Find where the given text appears and provide that cell's center as (X, Y) coordinate. 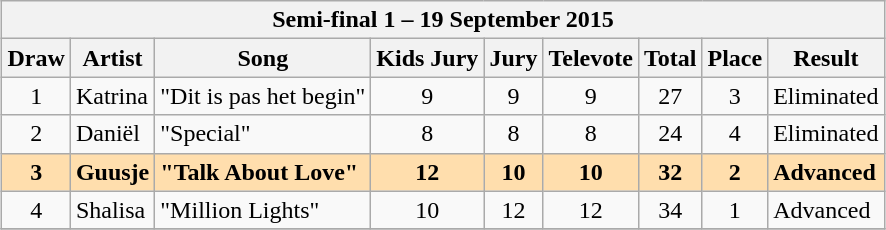
Daniël (112, 134)
24 (670, 134)
34 (670, 210)
"Million Lights" (263, 210)
Televote (590, 58)
Total (670, 58)
Artist (112, 58)
Kids Jury (428, 58)
Place (735, 58)
Song (263, 58)
"Special" (263, 134)
Draw (36, 58)
Result (826, 58)
32 (670, 172)
"Talk About Love" (263, 172)
Shalisa (112, 210)
Jury (514, 58)
Katrina (112, 96)
Guusje (112, 172)
"Dit is pas het begin" (263, 96)
27 (670, 96)
Semi-final 1 – 19 September 2015 (443, 20)
